From the cell containing the given text, extract its center point as (x, y) coordinate. 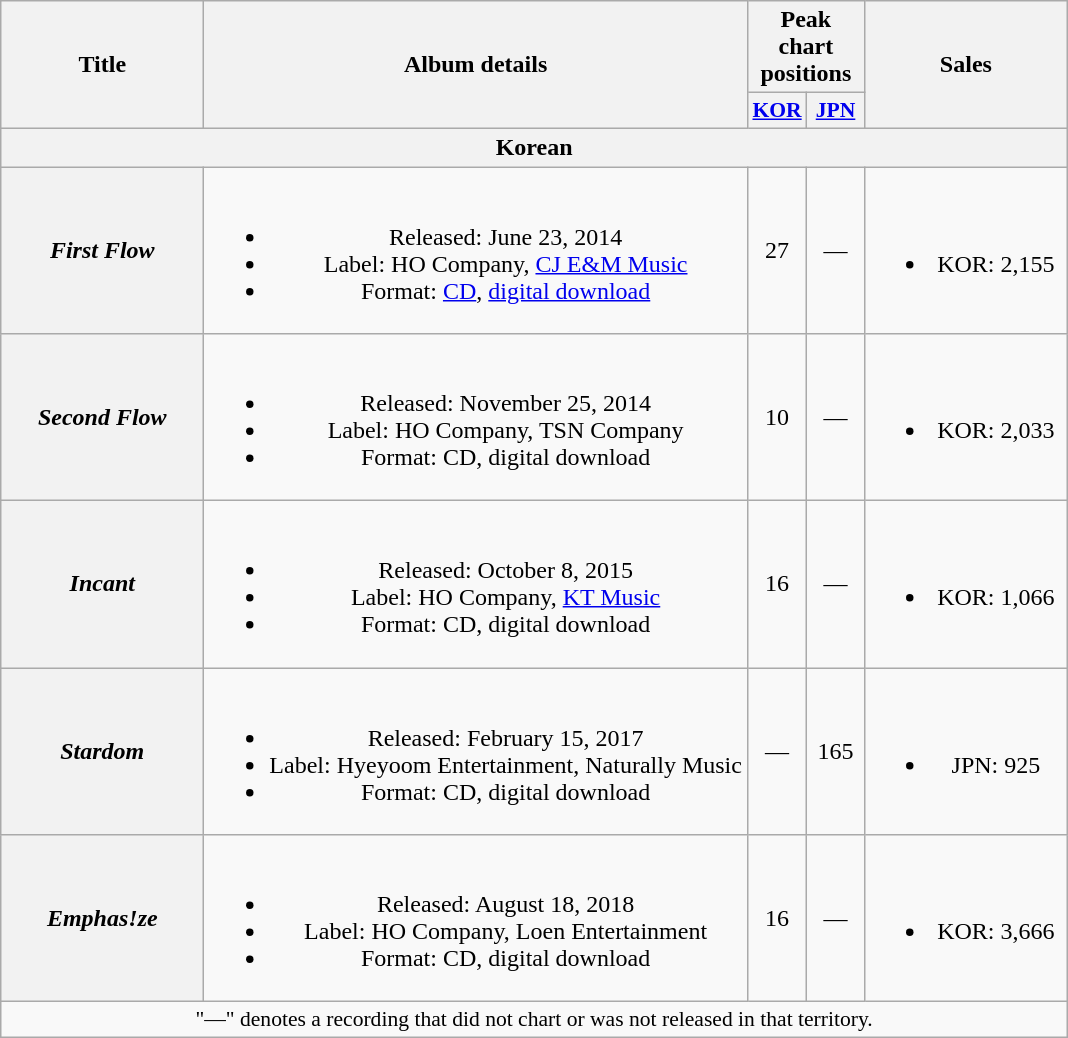
Incant (102, 584)
KOR: 2,155 (966, 250)
Released: June 23, 2014Label: HO Company, CJ E&M MusicFormat: CD, digital download (476, 250)
JPN: 925 (966, 752)
Peak chart positions (806, 47)
165 (836, 752)
Korean (534, 147)
10 (776, 418)
Released: October 8, 2015Label: HO Company, KT MusicFormat: CD, digital download (476, 584)
KOR: 1,066 (966, 584)
Stardom (102, 752)
Released: August 18, 2018Label: HO Company, Loen EntertainmentFormat: CD, digital download (476, 918)
First Flow (102, 250)
Emphas!ze (102, 918)
27 (776, 250)
KOR: 2,033 (966, 418)
"—" denotes a recording that did not chart or was not released in that territory. (534, 1020)
Second Flow (102, 418)
Title (102, 65)
JPN (836, 111)
Released: November 25, 2014Label: HO Company, TSN CompanyFormat: CD, digital download (476, 418)
Released: February 15, 2017Label: Hyeyoom Entertainment, Naturally MusicFormat: CD, digital download (476, 752)
Album details (476, 65)
Sales (966, 65)
KOR: 3,666 (966, 918)
KOR (776, 111)
